Search for the cell housing the specified text and yield its [X, Y] center coordinate. 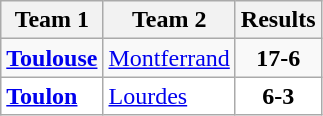
Montferrand [169, 58]
Team 2 [169, 20]
Team 1 [52, 20]
Toulon [52, 96]
17-6 [278, 58]
6-3 [278, 96]
Results [278, 20]
Lourdes [169, 96]
Toulouse [52, 58]
